Return [x, y] of the center of cell containing provided text 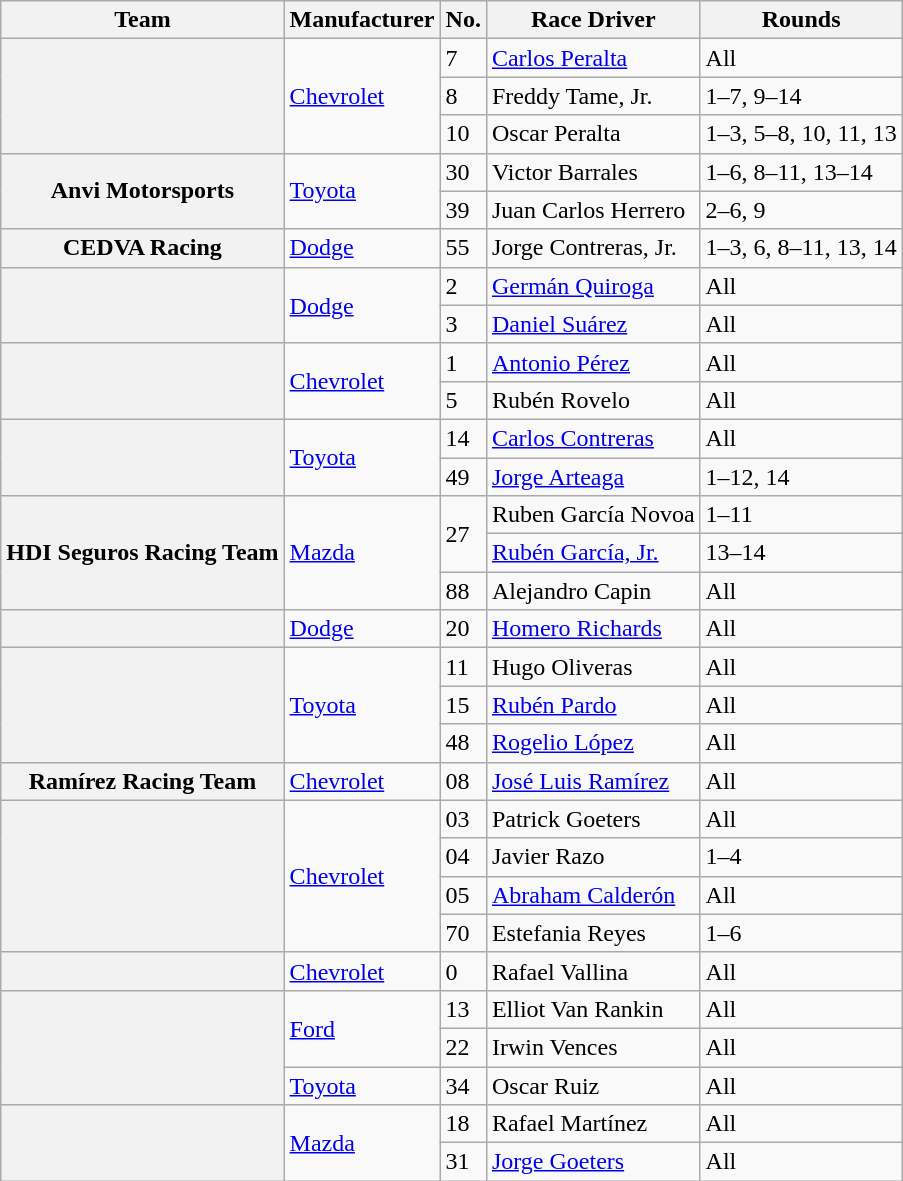
1–3, 5–8, 10, 11, 13 [801, 134]
11 [463, 667]
2 [463, 286]
Hugo Oliveras [593, 667]
Ramírez Racing Team [142, 781]
HDI Seguros Racing Team [142, 553]
1–3, 6, 8–11, 13, 14 [801, 248]
Homero Richards [593, 629]
Juan Carlos Herrero [593, 210]
Abraham Calderón [593, 895]
1–6, 8–11, 13–14 [801, 172]
Rounds [801, 20]
5 [463, 400]
31 [463, 1162]
Oscar Peralta [593, 134]
Manufacturer [362, 20]
70 [463, 933]
Elliot Van Rankin [593, 1009]
22 [463, 1047]
Rubén García, Jr. [593, 553]
Oscar Ruiz [593, 1085]
Irwin Vences [593, 1047]
10 [463, 134]
34 [463, 1085]
8 [463, 96]
1–12, 14 [801, 477]
José Luis Ramírez [593, 781]
Rogelio López [593, 743]
Carlos Peralta [593, 58]
Ford [362, 1028]
Anvi Motorsports [142, 191]
CEDVA Racing [142, 248]
Race Driver [593, 20]
13–14 [801, 553]
14 [463, 438]
1–11 [801, 515]
Jorge Goeters [593, 1162]
Carlos Contreras [593, 438]
48 [463, 743]
08 [463, 781]
20 [463, 629]
2–6, 9 [801, 210]
No. [463, 20]
Jorge Contreras, Jr. [593, 248]
88 [463, 591]
15 [463, 705]
18 [463, 1124]
55 [463, 248]
Rubén Pardo [593, 705]
Alejandro Capin [593, 591]
39 [463, 210]
13 [463, 1009]
03 [463, 819]
04 [463, 857]
Ruben García Novoa [593, 515]
Rafael Martínez [593, 1124]
1–4 [801, 857]
27 [463, 534]
Freddy Tame, Jr. [593, 96]
0 [463, 971]
Rubén Rovelo [593, 400]
Victor Barrales [593, 172]
Germán Quiroga [593, 286]
Antonio Pérez [593, 362]
Estefania Reyes [593, 933]
Javier Razo [593, 857]
49 [463, 477]
1 [463, 362]
1–6 [801, 933]
Rafael Vallina [593, 971]
Team [142, 20]
Patrick Goeters [593, 819]
30 [463, 172]
3 [463, 324]
Daniel Suárez [593, 324]
Jorge Arteaga [593, 477]
1–7, 9–14 [801, 96]
7 [463, 58]
05 [463, 895]
